Provide the (X, Y) coordinate of the cell's center where the given text is located.  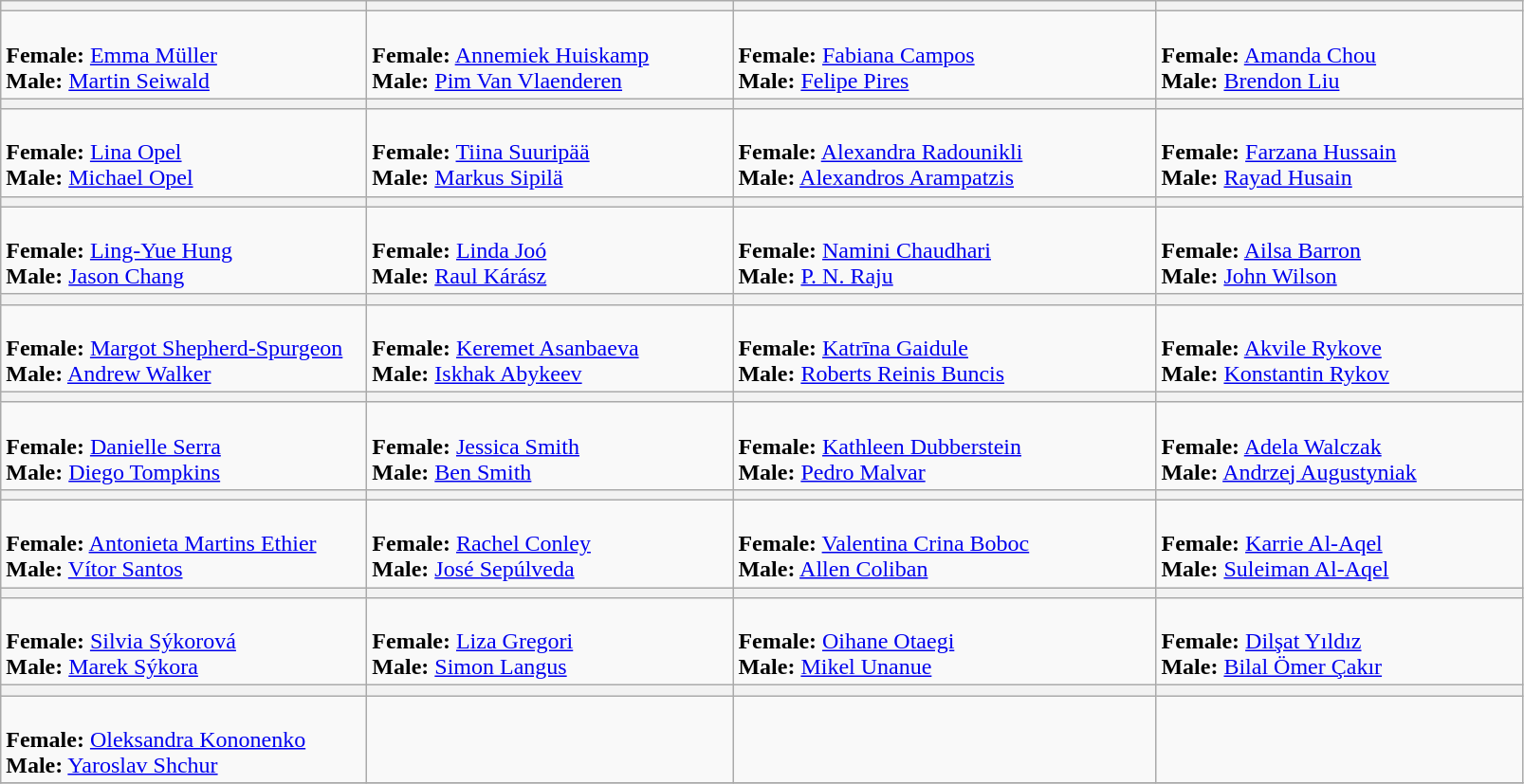
Female: Danielle Serra Male: Diego Tompkins (184, 446)
Female: Linda Joó Male: Raul Kárász (550, 250)
Female: Lina Opel Male: Michael Opel (184, 153)
Female: Emma Müller Male: Martin Seiwald (184, 55)
Female: Katrīna Gaidule Male: Roberts Reinis Buncis (945, 348)
Female: Liza Gregori Male: Simon Langus (550, 642)
Female: Jessica Smith Male: Ben Smith (550, 446)
Female: Ling-Yue Hung Male: Jason Chang (184, 250)
Female: Namini Chaudhari Male: P. N. Raju (945, 250)
Female: Antonieta Martins Ethier Male: Vítor Santos (184, 543)
Female: Adela Walczak Male: Andrzej Augustyniak (1339, 446)
Female: Oleksandra Kononenko Male: Yaroslav Shchur (184, 739)
Female: Margot Shepherd-Spurgeon Male: Andrew Walker (184, 348)
Female: Ailsa Barron Male: John Wilson (1339, 250)
Female: Karrie Al-Aqel Male: Suleiman Al-Aqel (1339, 543)
Female: Farzana Hussain Male: Rayad Husain (1339, 153)
Female: Keremet Asanbaeva Male: Iskhak Abykeev (550, 348)
Female: Fabiana Campos Male: Felipe Pires (945, 55)
Female: Kathleen Dubberstein Male: Pedro Malvar (945, 446)
Female: Rachel Conley Male: José Sepúlveda (550, 543)
Female: Silvia Sýkorová Male: Marek Sýkora (184, 642)
Female: Dilşat Yıldız Male: Bilal Ömer Çakır (1339, 642)
Female: Akvile Rykove Male: Konstantin Rykov (1339, 348)
Female: Tiina Suuripää Male: Markus Sipilä (550, 153)
Female: Alexandra Radounikli Male: Alexandros Arampatzis (945, 153)
Female: Valentina Crina Boboc Male: Allen Coliban (945, 543)
Female: Amanda Chou Male: Brendon Liu (1339, 55)
Female: Annemiek Huiskamp Male: Pim Van Vlaenderen (550, 55)
Female: Oihane Otaegi Male: Mikel Unanue (945, 642)
